Provide the [x, y] coordinate of the cell's center where the given text is located.  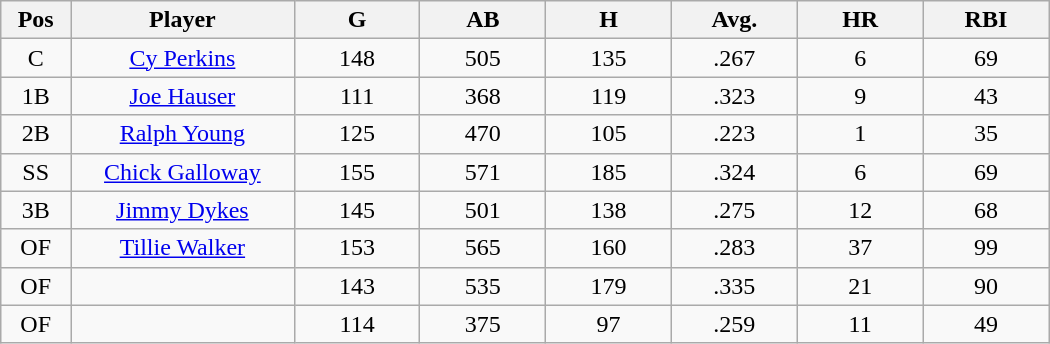
C [36, 58]
160 [609, 248]
375 [483, 324]
368 [483, 96]
.267 [734, 58]
1B [36, 96]
2B [36, 134]
12 [860, 210]
AB [483, 20]
135 [609, 58]
Avg. [734, 20]
505 [483, 58]
501 [483, 210]
155 [357, 172]
145 [357, 210]
SS [36, 172]
.324 [734, 172]
.335 [734, 286]
49 [986, 324]
90 [986, 286]
68 [986, 210]
565 [483, 248]
Pos [36, 20]
37 [860, 248]
.283 [734, 248]
99 [986, 248]
Jimmy Dykes [183, 210]
111 [357, 96]
.323 [734, 96]
153 [357, 248]
535 [483, 286]
11 [860, 324]
Chick Galloway [183, 172]
97 [609, 324]
143 [357, 286]
125 [357, 134]
.259 [734, 324]
21 [860, 286]
43 [986, 96]
148 [357, 58]
Joe Hauser [183, 96]
Player [183, 20]
1 [860, 134]
RBI [986, 20]
114 [357, 324]
9 [860, 96]
35 [986, 134]
185 [609, 172]
179 [609, 286]
HR [860, 20]
.223 [734, 134]
H [609, 20]
3B [36, 210]
138 [609, 210]
119 [609, 96]
105 [609, 134]
Ralph Young [183, 134]
571 [483, 172]
Tillie Walker [183, 248]
Cy Perkins [183, 58]
.275 [734, 210]
G [357, 20]
470 [483, 134]
